Return (X, Y) of the center of cell containing provided text 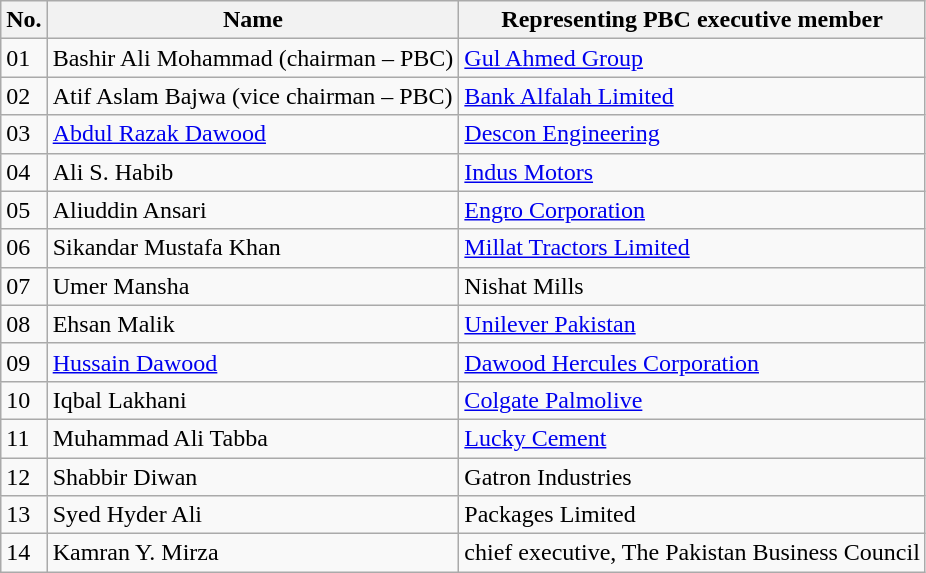
Lucky Cement (692, 438)
chief executive, The Pakistan Business Council (692, 553)
Unilever Pakistan (692, 324)
Gul Ahmed Group (692, 58)
Colgate Palmolive (692, 400)
05 (24, 210)
07 (24, 286)
01 (24, 58)
10 (24, 400)
09 (24, 362)
12 (24, 477)
Engro Corporation (692, 210)
Packages Limited (692, 515)
Ehsan Malik (253, 324)
04 (24, 172)
03 (24, 134)
02 (24, 96)
Umer Mansha (253, 286)
13 (24, 515)
Muhammad Ali Tabba (253, 438)
Name (253, 20)
Bashir Ali Mohammad (chairman – PBC) (253, 58)
06 (24, 248)
Gatron Industries (692, 477)
Representing PBC executive member (692, 20)
Hussain Dawood (253, 362)
Indus Motors (692, 172)
Iqbal Lakhani (253, 400)
Nishat Mills (692, 286)
Sikandar Mustafa Khan (253, 248)
14 (24, 553)
Descon Engineering (692, 134)
Aliuddin Ansari (253, 210)
Dawood Hercules Corporation (692, 362)
08 (24, 324)
Ali S. Habib (253, 172)
Kamran Y. Mirza (253, 553)
Bank Alfalah Limited (692, 96)
No. (24, 20)
Shabbir Diwan (253, 477)
11 (24, 438)
Atif Aslam Bajwa (vice chairman – PBC) (253, 96)
Abdul Razak Dawood (253, 134)
Syed Hyder Ali (253, 515)
Millat Tractors Limited (692, 248)
